Provide the [X, Y] coordinate of the cell's center where the given text is located.  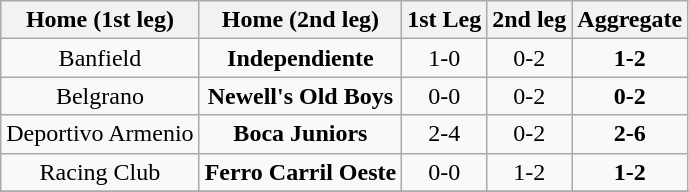
2-4 [444, 134]
2-6 [630, 134]
Deportivo Armenio [100, 134]
Boca Juniors [300, 134]
Home (2nd leg) [300, 20]
Banfield [100, 58]
Aggregate [630, 20]
1st Leg [444, 20]
Belgrano [100, 96]
2nd leg [530, 20]
Home (1st leg) [100, 20]
Ferro Carril Oeste [300, 172]
Newell's Old Boys [300, 96]
1-0 [444, 58]
Independiente [300, 58]
Racing Club [100, 172]
